Determine the (X, Y) coordinate at the center of the cell enclosing the given text.  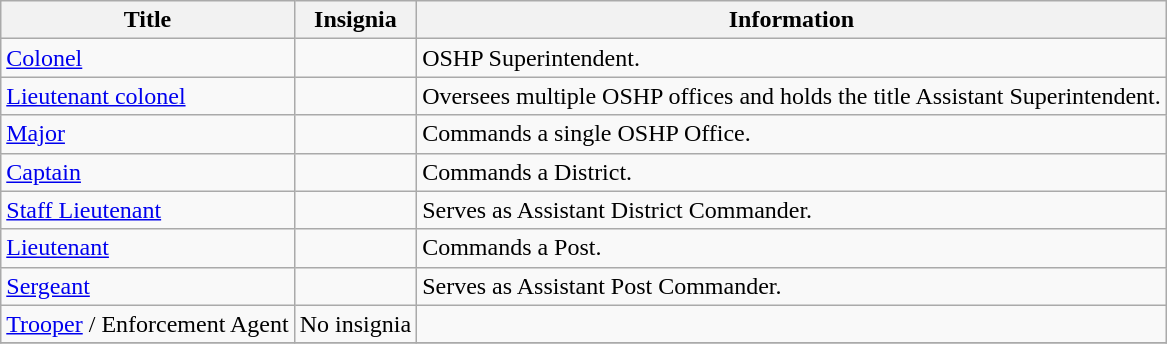
Commands a District. (792, 172)
No insignia (355, 324)
Lieutenant colonel (148, 96)
Serves as Assistant District Commander. (792, 210)
Commands a Post. (792, 248)
Lieutenant (148, 248)
OSHP Superintendent. (792, 58)
Information (792, 20)
Sergeant (148, 286)
Trooper / Enforcement Agent (148, 324)
Major (148, 134)
Oversees multiple OSHP offices and holds the title Assistant Superintendent. (792, 96)
Insignia (355, 20)
Title (148, 20)
Serves as Assistant Post Commander. (792, 286)
Staff Lieutenant (148, 210)
Commands a single OSHP Office. (792, 134)
Captain (148, 172)
Colonel (148, 58)
